For the text-containing cell, return its midpoint in (x, y) coordinate format. 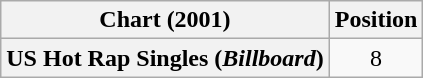
Position (376, 20)
Chart (2001) (165, 20)
8 (376, 58)
US Hot Rap Singles (Billboard) (165, 58)
